Find where the given text appears and provide that cell's center as (X, Y) coordinate. 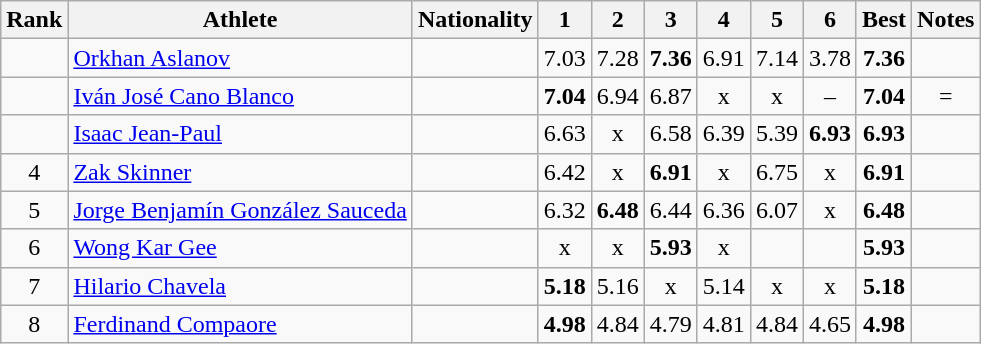
6.75 (776, 172)
4.81 (724, 324)
7.14 (776, 58)
Nationality (475, 20)
– (830, 96)
8 (34, 324)
Wong Kar Gee (240, 248)
6.32 (564, 210)
= (946, 96)
6.58 (670, 134)
7.28 (618, 58)
3.78 (830, 58)
4.65 (830, 324)
6.94 (618, 96)
Isaac Jean-Paul (240, 134)
Athlete (240, 20)
Orkhan Aslanov (240, 58)
6.42 (564, 172)
6.36 (724, 210)
6.39 (724, 134)
Notes (946, 20)
6.07 (776, 210)
5.14 (724, 286)
5.16 (618, 286)
3 (670, 20)
7 (34, 286)
Jorge Benjamín González Sauceda (240, 210)
6.44 (670, 210)
4.79 (670, 324)
Zak Skinner (240, 172)
2 (618, 20)
Best (884, 20)
6.87 (670, 96)
Iván José Cano Blanco (240, 96)
1 (564, 20)
7.03 (564, 58)
5.39 (776, 134)
6.63 (564, 134)
Hilario Chavela (240, 286)
Rank (34, 20)
Ferdinand Compaore (240, 324)
